Return the (x, y) coordinate for the center point of the cell that contains the specified text.  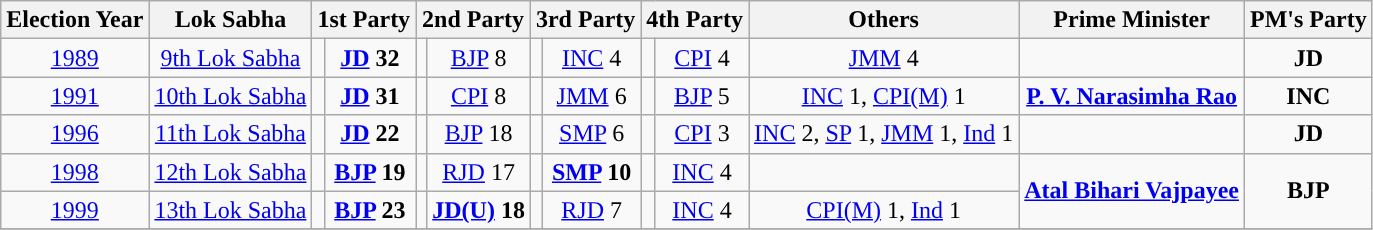
1991 (75, 96)
CPI 3 (702, 134)
11th Lok Sabha (230, 134)
CPI 4 (702, 58)
Atal Bihari Vajpayee (1132, 191)
1996 (75, 134)
INC 2, SP 1, JMM 1, Ind 1 (884, 134)
SMP 6 (591, 134)
BJP 5 (702, 96)
INC (1309, 96)
4th Party (695, 20)
Others (884, 20)
13th Lok Sabha (230, 210)
INC 1, CPI(M) 1 (884, 96)
1999 (75, 210)
BJP 23 (370, 210)
JD(U) 18 (479, 210)
9th Lok Sabha (230, 58)
JD 31 (370, 96)
JMM 4 (884, 58)
JD 22 (370, 134)
Lok Sabha (230, 20)
RJD 7 (591, 210)
2nd Party (474, 20)
BJP 18 (479, 134)
10th Lok Sabha (230, 96)
3rd Party (585, 20)
12th Lok Sabha (230, 172)
BJP 19 (370, 172)
Prime Minister (1132, 20)
BJP 8 (479, 58)
JMM 6 (591, 96)
PM's Party (1309, 20)
RJD 17 (479, 172)
CPI(M) 1, Ind 1 (884, 210)
1998 (75, 172)
JD 32 (370, 58)
1989 (75, 58)
Election Year (75, 20)
1st Party (364, 20)
SMP 10 (591, 172)
BJP (1309, 191)
P. V. Narasimha Rao (1132, 96)
CPI 8 (479, 96)
